Detect which cell encompasses the target text, then output its [x, y] center coordinate. 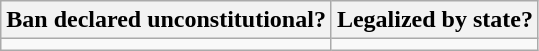
Ban declared unconstitutional? [166, 20]
Legalized by state? [434, 20]
